Provide the (x, y) coordinate of the cell's center where the given text is located.  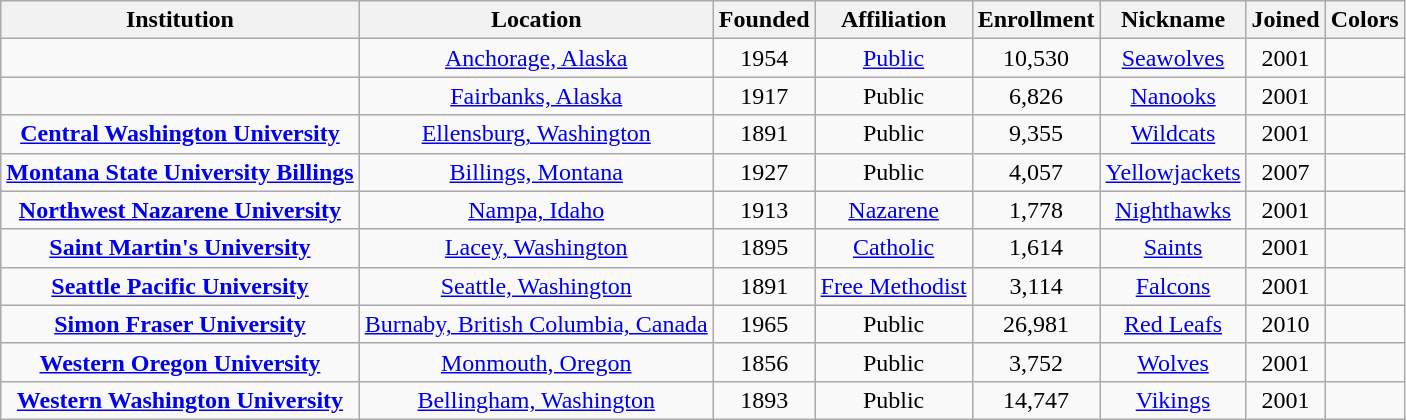
9,355 (1036, 134)
Affiliation (894, 20)
Nampa, Idaho (536, 210)
Nighthawks (1173, 210)
Saints (1173, 248)
Billings, Montana (536, 172)
Colors (1364, 20)
3,752 (1036, 362)
Ellensburg, Washington (536, 134)
1856 (764, 362)
Institution (180, 20)
Wolves (1173, 362)
Central Washington University (180, 134)
2010 (1286, 324)
Western Oregon University (180, 362)
Free Methodist (894, 286)
Monmouth, Oregon (536, 362)
Bellingham, Washington (536, 400)
Joined (1286, 20)
Seattle, Washington (536, 286)
1,778 (1036, 210)
Nanooks (1173, 96)
Founded (764, 20)
Enrollment (1036, 20)
1927 (764, 172)
4,057 (1036, 172)
1954 (764, 58)
Falcons (1173, 286)
Yellowjackets (1173, 172)
1,614 (1036, 248)
Nazarene (894, 210)
1893 (764, 400)
Seattle Pacific University (180, 286)
Wildcats (1173, 134)
Saint Martin's University (180, 248)
1913 (764, 210)
Western Washington University (180, 400)
Burnaby, British Columbia, Canada (536, 324)
Lacey, Washington (536, 248)
1895 (764, 248)
6,826 (1036, 96)
Montana State University Billings (180, 172)
Northwest Nazarene University (180, 210)
14,747 (1036, 400)
Anchorage, Alaska (536, 58)
Seawolves (1173, 58)
Vikings (1173, 400)
Simon Fraser University (180, 324)
Red Leafs (1173, 324)
Fairbanks, Alaska (536, 96)
Catholic (894, 248)
Location (536, 20)
1917 (764, 96)
3,114 (1036, 286)
Nickname (1173, 20)
1965 (764, 324)
10,530 (1036, 58)
2007 (1286, 172)
26,981 (1036, 324)
